Return (X, Y) of the center of cell containing provided text 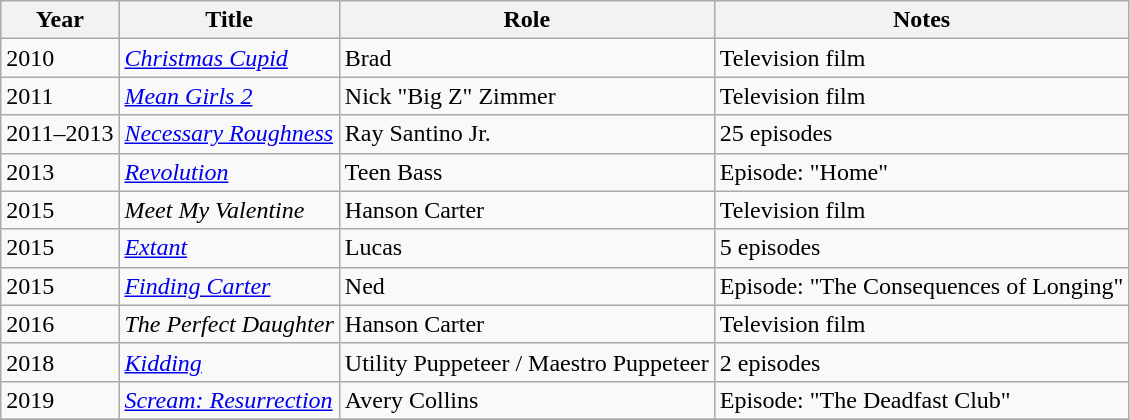
5 episodes (922, 248)
Ned (526, 286)
Nick "Big Z" Zimmer (526, 96)
Necessary Roughness (229, 134)
Brad (526, 58)
Teen Bass (526, 172)
Ray Santino Jr. (526, 134)
Episode: "The Consequences of Longing" (922, 286)
Finding Carter (229, 286)
Lucas (526, 248)
Notes (922, 20)
Christmas Cupid (229, 58)
2019 (60, 400)
Title (229, 20)
Scream: Resurrection (229, 400)
Mean Girls 2 (229, 96)
Extant (229, 248)
Utility Puppeteer / Maestro Puppeteer (526, 362)
The Perfect Daughter (229, 324)
2016 (60, 324)
2011–2013 (60, 134)
Meet My Valentine (229, 210)
2011 (60, 96)
2010 (60, 58)
Revolution (229, 172)
25 episodes (922, 134)
Role (526, 20)
Episode: "The Deadfast Club" (922, 400)
2013 (60, 172)
2 episodes (922, 362)
2018 (60, 362)
Year (60, 20)
Avery Collins (526, 400)
Kidding (229, 362)
Episode: "Home" (922, 172)
